Provide the (x, y) coordinate of the cell's center where the given text is located.  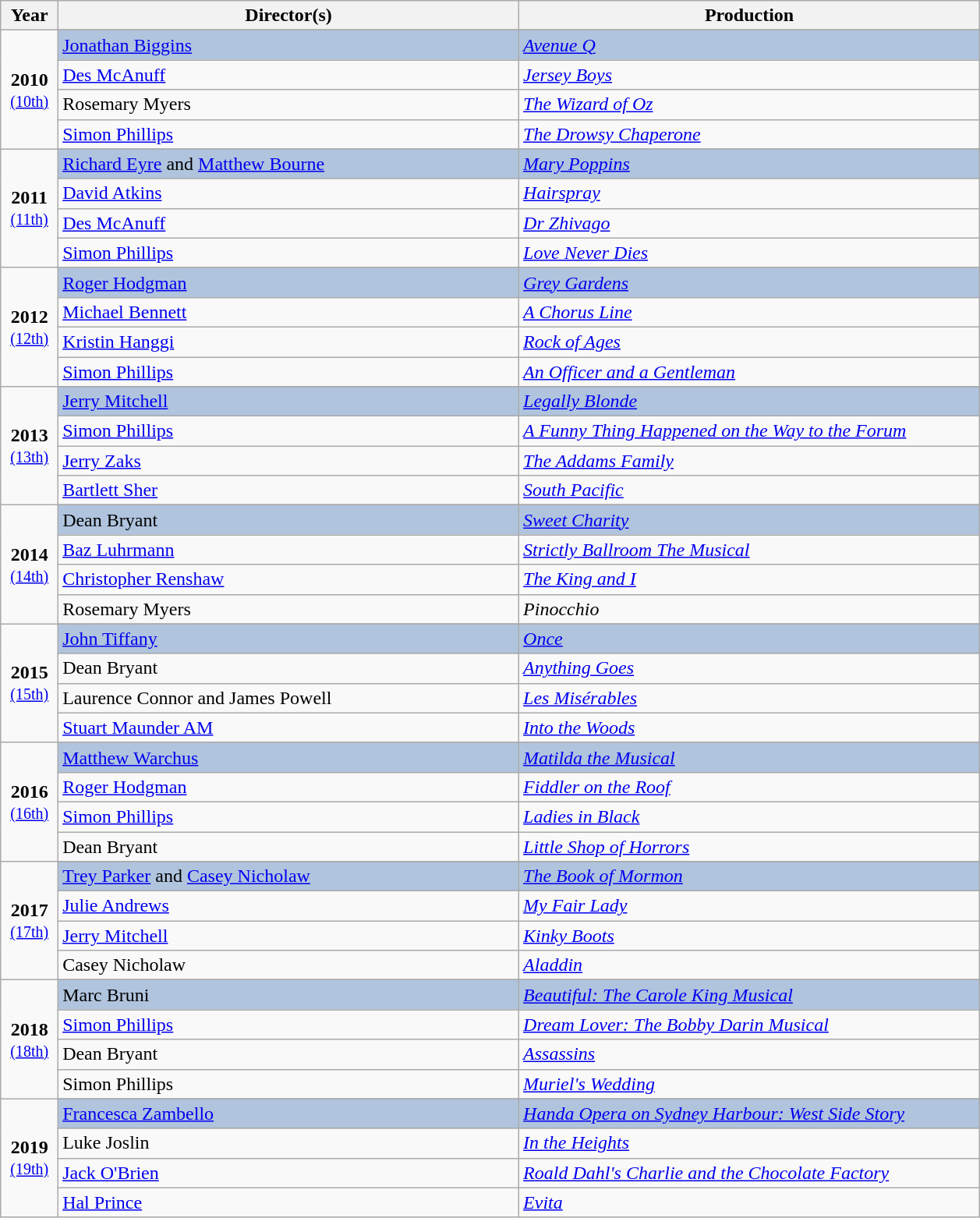
Muriel's Wedding (750, 1084)
Ladies in Black (750, 816)
Matilda the Musical (750, 757)
Francesca Zambello (288, 1114)
Aladdin (750, 965)
A Chorus Line (750, 312)
Trey Parker and Casey Nicholaw (288, 876)
Les Misérables (750, 698)
Strictly Ballroom The Musical (750, 550)
In the Heights (750, 1143)
Stuart Maunder AM (288, 728)
The Drowsy Chaperone (750, 134)
Julie Andrews (288, 906)
Dream Lover: The Bobby Darin Musical (750, 1025)
The Book of Mormon (750, 876)
Evita (750, 1202)
Handa Opera on Sydney Harbour: West Side Story (750, 1114)
Love Never Dies (750, 253)
Marc Bruni (288, 995)
A Funny Thing Happened on the Way to the Forum (750, 431)
Hairspray (750, 193)
Christopher Renshaw (288, 579)
Mary Poppins (750, 164)
Fiddler on the Roof (750, 787)
2016(16th) (30, 802)
Luke Joslin (288, 1143)
Matthew Warchus (288, 757)
The Wizard of Oz (750, 104)
2017(17th) (30, 921)
Kinky Boots (750, 936)
Rock of Ages (750, 342)
Roald Dahl's Charlie and the Chocolate Factory (750, 1173)
Director(s) (288, 16)
Bartlett Sher (288, 490)
David Atkins (288, 193)
Richard Eyre and Matthew Bourne (288, 164)
Once (750, 639)
An Officer and a Gentleman (750, 372)
2014(14th) (30, 565)
Anything Goes (750, 668)
My Fair Lady (750, 906)
2013(13th) (30, 446)
South Pacific (750, 490)
Jersey Boys (750, 75)
Kristin Hanggi (288, 342)
The King and I (750, 579)
Dr Zhivago (750, 223)
2019(19th) (30, 1158)
Assassins (750, 1054)
Baz Luhrmann (288, 550)
Hal Prince (288, 1202)
The Addams Family (750, 461)
Legally Blonde (750, 402)
John Tiffany (288, 639)
Casey Nicholaw (288, 965)
2012(12th) (30, 327)
Beautiful: The Carole King Musical (750, 995)
Grey Gardens (750, 282)
2010(10th) (30, 90)
Into the Woods (750, 728)
Avenue Q (750, 45)
Jerry Zaks (288, 461)
Michael Bennett (288, 312)
2018(18th) (30, 1039)
Jack O'Brien (288, 1173)
2015(15th) (30, 683)
Sweet Charity (750, 520)
Laurence Connor and James Powell (288, 698)
2011(11th) (30, 208)
Little Shop of Horrors (750, 846)
Jonathan Biggins (288, 45)
Production (750, 16)
Year (30, 16)
Pinocchio (750, 609)
